Return [x, y] of the center of cell containing provided text 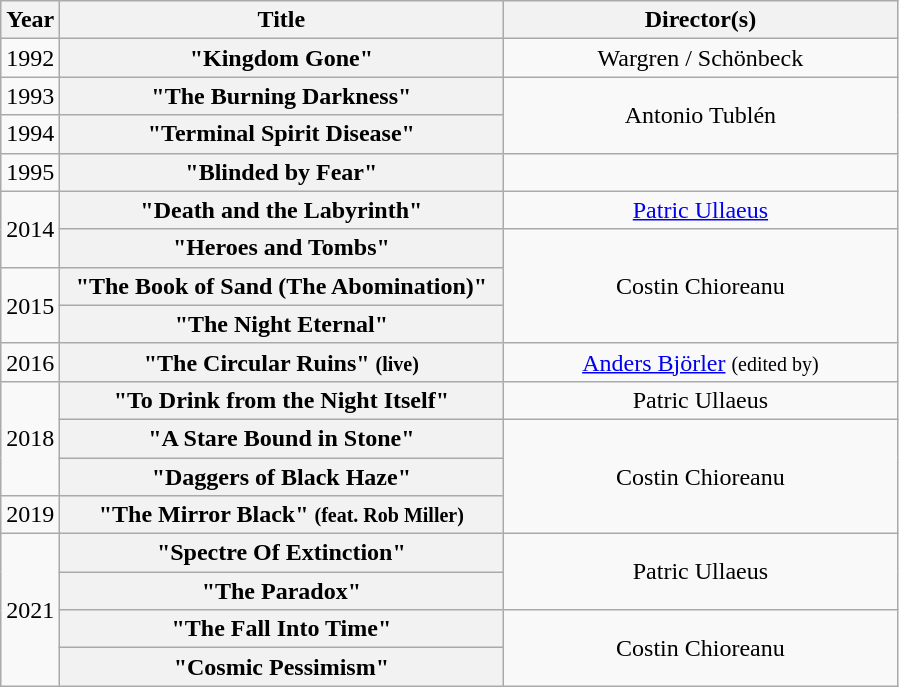
2021 [30, 610]
Wargren / Schönbeck [700, 58]
"Kingdom Gone" [282, 58]
"Blinded by Fear" [282, 172]
"The Book of Sand (The Abomination)" [282, 286]
"Spectre Of Extinction" [282, 553]
2015 [30, 305]
Antonio Tublén [700, 115]
"The Paradox" [282, 591]
1992 [30, 58]
"The Night Eternal" [282, 324]
2016 [30, 362]
2018 [30, 438]
Director(s) [700, 20]
"The Burning Darkness" [282, 96]
"Daggers of Black Haze" [282, 477]
"The Mirror Black" (feat. Rob Miller) [282, 515]
"To Drink from the Night Itself" [282, 400]
Year [30, 20]
2019 [30, 515]
"A Stare Bound in Stone" [282, 438]
1993 [30, 96]
"Death and the Labyrinth" [282, 210]
"Cosmic Pessimism" [282, 667]
"Terminal Spirit Disease" [282, 134]
"Heroes and Tombs" [282, 248]
Title [282, 20]
1994 [30, 134]
1995 [30, 172]
Anders Björler (edited by) [700, 362]
"The Fall Into Time" [282, 629]
"The Circular Ruins" (live) [282, 362]
2014 [30, 229]
